Provide the [X, Y] coordinate of the cell's center where the given text is located.  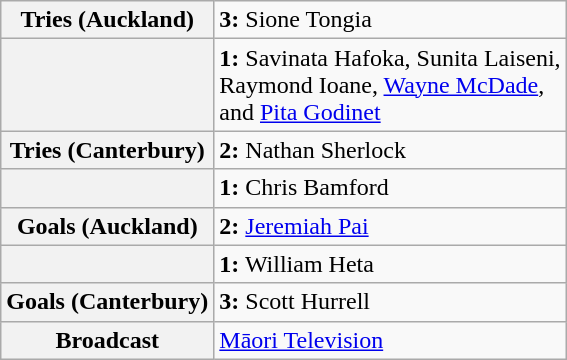
Goals (Canterbury) [108, 302]
1: Savinata Hafoka, Sunita Laiseni, Raymond Ioane, Wayne McDade,and Pita Godinet [390, 85]
3: Scott Hurrell [390, 302]
3: Sione Tongia [390, 20]
Goals (Auckland) [108, 226]
1: William Heta [390, 264]
Tries (Auckland) [108, 20]
2: Nathan Sherlock [390, 150]
Broadcast [108, 340]
Māori Television [390, 340]
2: Jeremiah Pai [390, 226]
1: Chris Bamford [390, 188]
Tries (Canterbury) [108, 150]
